Detect which cell encompasses the target text, then output its [X, Y] center coordinate. 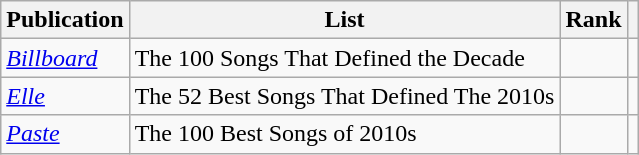
Rank [594, 20]
Paste [65, 134]
The 100 Best Songs of 2010s [344, 134]
Elle [65, 96]
Billboard [65, 58]
Publication [65, 20]
The 100 Songs That Defined the Decade [344, 58]
The 52 Best Songs That Defined The 2010s [344, 96]
List [344, 20]
